Return the [X, Y] coordinate for the center point of the cell that contains the specified text.  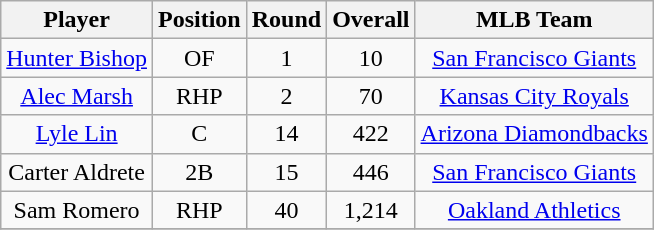
Round [286, 20]
Alec Marsh [77, 96]
10 [371, 58]
Position [199, 20]
1,214 [371, 210]
40 [286, 210]
422 [371, 134]
Arizona Diamondbacks [534, 134]
Hunter Bishop [77, 58]
Lyle Lin [77, 134]
Overall [371, 20]
2 [286, 96]
Player [77, 20]
2B [199, 172]
OF [199, 58]
15 [286, 172]
1 [286, 58]
Sam Romero [77, 210]
Oakland Athletics [534, 210]
14 [286, 134]
Kansas City Royals [534, 96]
446 [371, 172]
Carter Aldrete [77, 172]
70 [371, 96]
C [199, 134]
MLB Team [534, 20]
